From the cell containing the given text, extract its center point as [x, y] coordinate. 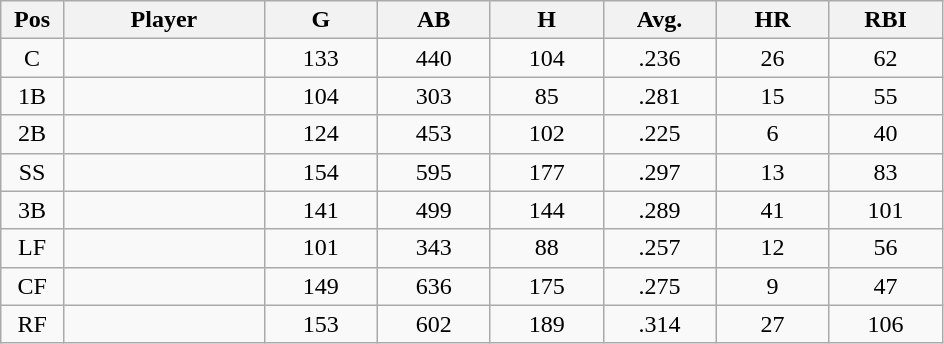
RF [32, 324]
106 [886, 324]
2B [32, 134]
27 [772, 324]
102 [546, 134]
.275 [660, 286]
149 [320, 286]
15 [772, 96]
189 [546, 324]
303 [434, 96]
26 [772, 58]
.297 [660, 172]
3B [32, 210]
G [320, 20]
.236 [660, 58]
.289 [660, 210]
Player [164, 20]
175 [546, 286]
85 [546, 96]
Avg. [660, 20]
153 [320, 324]
12 [772, 248]
602 [434, 324]
40 [886, 134]
RBI [886, 20]
144 [546, 210]
1B [32, 96]
AB [434, 20]
HR [772, 20]
595 [434, 172]
CF [32, 286]
141 [320, 210]
H [546, 20]
343 [434, 248]
440 [434, 58]
Pos [32, 20]
LF [32, 248]
6 [772, 134]
13 [772, 172]
47 [886, 286]
62 [886, 58]
SS [32, 172]
499 [434, 210]
.314 [660, 324]
88 [546, 248]
.257 [660, 248]
56 [886, 248]
41 [772, 210]
453 [434, 134]
154 [320, 172]
124 [320, 134]
C [32, 58]
83 [886, 172]
55 [886, 96]
177 [546, 172]
.281 [660, 96]
9 [772, 286]
133 [320, 58]
.225 [660, 134]
636 [434, 286]
